For the text-containing cell, return its midpoint in [x, y] coordinate format. 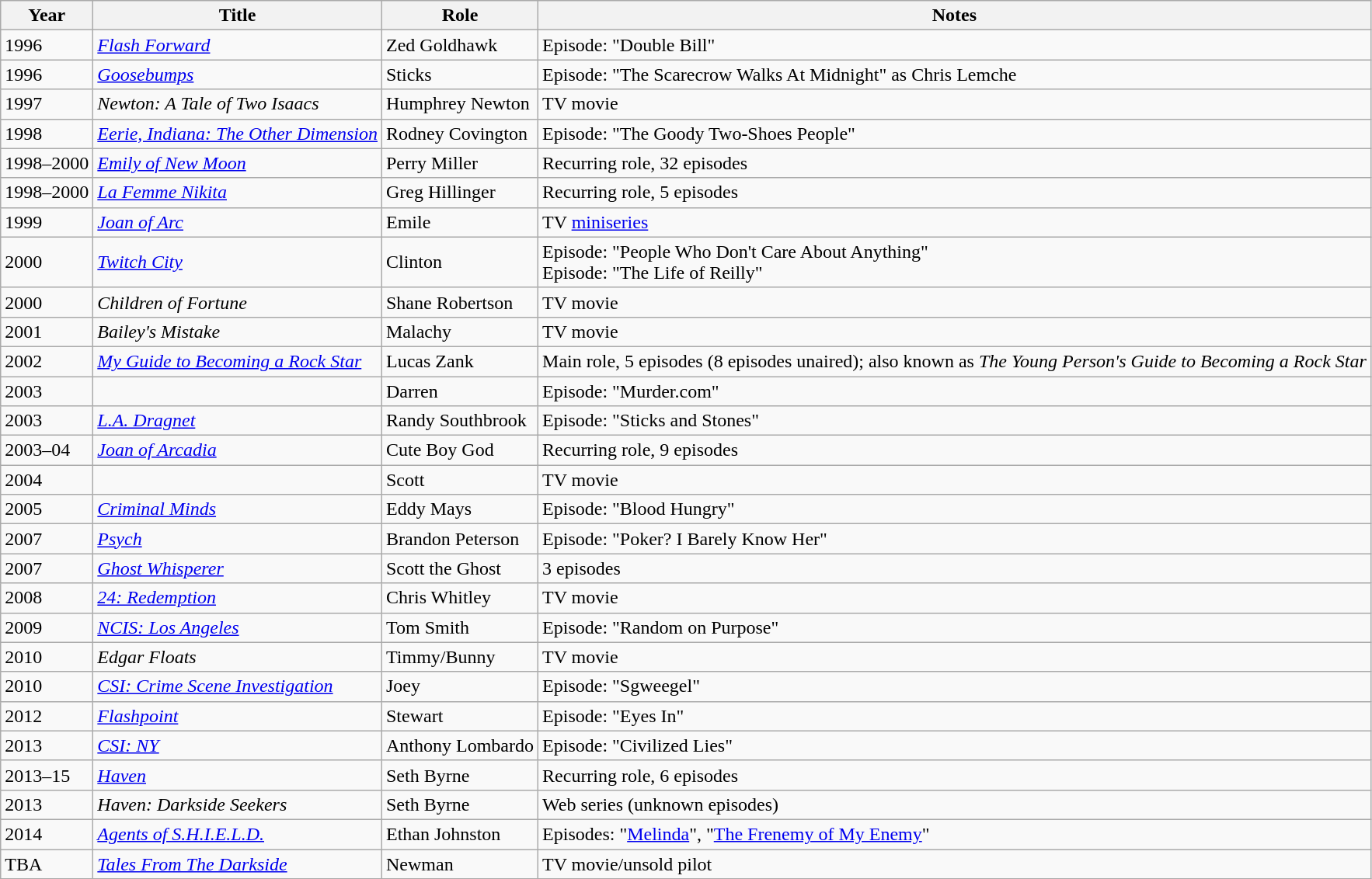
Episode: "People Who Don't Care About Anything"Episode: "The Life of Reilly" [955, 262]
Ethan Johnston [460, 834]
Sticks [460, 75]
Episode: "Blood Hungry" [955, 509]
Episode: "Murder.com" [955, 391]
Title [238, 16]
Haven [238, 775]
My Guide to Becoming a Rock Star [238, 361]
Episode: "The Scarecrow Walks At Midnight" as Chris Lemche [955, 75]
Recurring role, 9 episodes [955, 450]
Scott the Ghost [460, 568]
Recurring role, 5 episodes [955, 193]
Recurring role, 6 episodes [955, 775]
1998 [47, 134]
Newman [460, 864]
2013–15 [47, 775]
Episode: "Random on Purpose" [955, 627]
Episode: "Sgweegel" [955, 686]
Agents of S.H.I.E.L.D. [238, 834]
Notes [955, 16]
Ghost Whisperer [238, 568]
Haven: Darkside Seekers [238, 804]
Main role, 5 episodes (8 episodes unaired); also known as The Young Person's Guide to Becoming a Rock Star [955, 361]
2008 [47, 598]
Emile [460, 222]
Episode: "Civilized Lies" [955, 745]
Twitch City [238, 262]
Chris Whitley [460, 598]
Eddy Mays [460, 509]
2002 [47, 361]
Humphrey Newton [460, 104]
Episode: "Double Bill" [955, 45]
CSI: Crime Scene Investigation [238, 686]
Stewart [460, 716]
Greg Hillinger [460, 193]
Flash Forward [238, 45]
2005 [47, 509]
1999 [47, 222]
3 episodes [955, 568]
Newton: A Tale of Two Isaacs [238, 104]
Timmy/Bunny [460, 657]
Lucas Zank [460, 361]
Episodes: "Melinda", "The Frenemy of My Enemy" [955, 834]
Brandon Peterson [460, 539]
2004 [47, 480]
Scott [460, 480]
Criminal Minds [238, 509]
Web series (unknown episodes) [955, 804]
Shane Robertson [460, 302]
2012 [47, 716]
Role [460, 16]
TV miniseries [955, 222]
Flashpoint [238, 716]
CSI: NY [238, 745]
Randy Southbrook [460, 421]
Tales From The Darkside [238, 864]
1997 [47, 104]
Perry Miller [460, 163]
Malachy [460, 332]
Zed Goldhawk [460, 45]
Cute Boy God [460, 450]
Rodney Covington [460, 134]
2003–04 [47, 450]
Clinton [460, 262]
Episode: "The Goody Two-Shoes People" [955, 134]
24: Redemption [238, 598]
TBA [47, 864]
Eerie, Indiana: The Other Dimension [238, 134]
Joan of Arc [238, 222]
Year [47, 16]
Episode: "Poker? I Barely Know Her" [955, 539]
Anthony Lombardo [460, 745]
Tom Smith [460, 627]
Bailey's Mistake [238, 332]
Goosebumps [238, 75]
NCIS: Los Angeles [238, 627]
La Femme Nikita [238, 193]
Children of Fortune [238, 302]
Psych [238, 539]
Joan of Arcadia [238, 450]
L.A. Dragnet [238, 421]
2009 [47, 627]
Episode: "Sticks and Stones" [955, 421]
Emily of New Moon [238, 163]
TV movie/unsold pilot [955, 864]
2001 [47, 332]
2014 [47, 834]
Joey [460, 686]
Darren [460, 391]
Edgar Floats [238, 657]
Recurring role, 32 episodes [955, 163]
Episode: "Eyes In" [955, 716]
